Pinpoint the cell where the given text exists, returning its [x, y] midpoint coordinate. 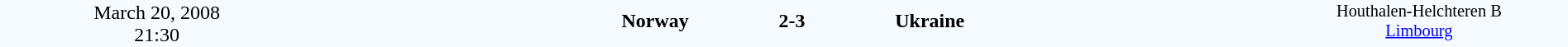
Norway [501, 21]
2-3 [791, 21]
March 20, 200821:30 [157, 23]
Houthalen-Helchteren BLimbourg [1419, 23]
Ukraine [1082, 21]
